Detect which cell encompasses the target text, then output its (x, y) center coordinate. 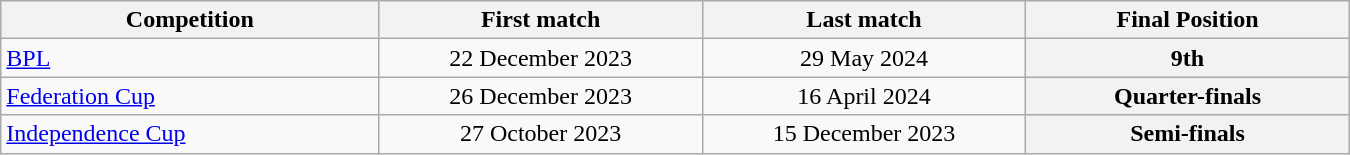
Final Position (1188, 20)
22 December 2023 (540, 58)
Semi-finals (1188, 134)
27 October 2023 (540, 134)
29 May 2024 (864, 58)
9th (1188, 58)
16 April 2024 (864, 96)
Federation Cup (190, 96)
First match (540, 20)
BPL (190, 58)
Quarter-finals (1188, 96)
Independence Cup (190, 134)
15 December 2023 (864, 134)
Competition (190, 20)
26 December 2023 (540, 96)
Last match (864, 20)
